Provide the [x, y] coordinate of the cell's center where the given text is located.  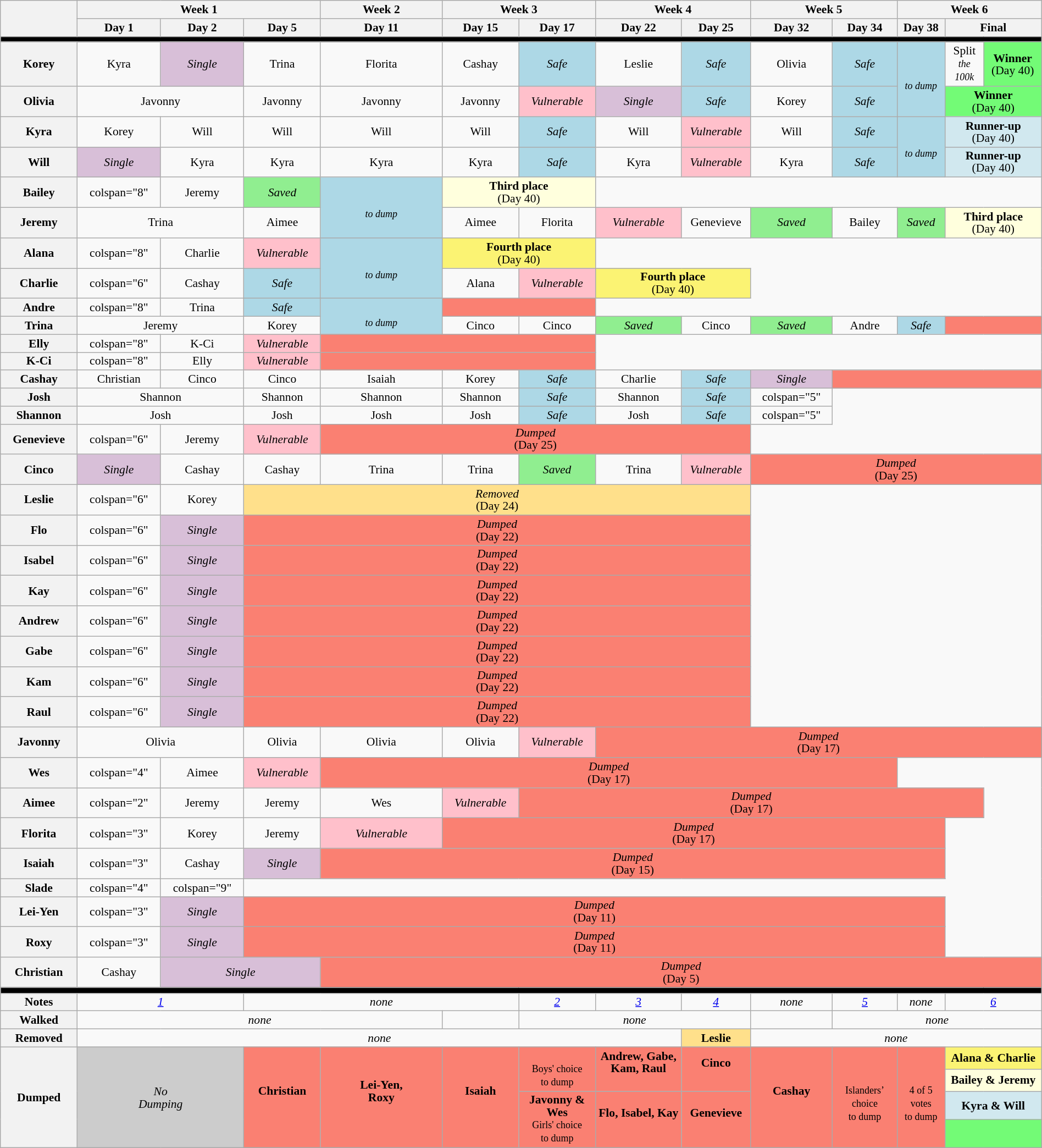
Gabe [39, 651]
2 [557, 1002]
Week 5 [823, 10]
colspan="9" [202, 887]
Day 32 [791, 27]
5 [865, 1002]
Day 11 [381, 27]
Kyra & Will [993, 1106]
Day 1 [119, 27]
Flo, Isabel, Kay [639, 1119]
Bailey & Jeremy [993, 1080]
Day 5 [282, 27]
4 of 5 votesto dump [921, 1097]
Week 1 [199, 10]
Lei-Yen [39, 912]
Javonny & WesGirls' choiceto dump [557, 1119]
Day 34 [865, 27]
Final [993, 27]
Flo [39, 530]
Week 2 [381, 10]
Alana & Charlie [993, 1058]
Week 4 [673, 10]
Andrew, Gabe, Kam, Raul [639, 1069]
1 [160, 1002]
3 [639, 1002]
Day 38 [921, 27]
Slade [39, 887]
Roxy [39, 942]
Islanders’ choiceto dump [865, 1097]
Day 17 [557, 27]
6 [993, 1002]
Day 22 [639, 27]
Raul [39, 713]
Week 6 [969, 10]
colspan="2" [119, 803]
Day 25 [716, 27]
4 [716, 1002]
NoDumping [160, 1097]
Boys' choiceto dump [557, 1069]
Removed [39, 1038]
Notes [39, 1002]
Kay [39, 590]
Dumped (Day 5) [681, 972]
Dumped [39, 1097]
Day 2 [202, 27]
Removed (Day 24) [497, 500]
Week 3 [519, 10]
Kam [39, 682]
Splitthe 100k [964, 65]
Day 15 [480, 27]
Isabel [39, 561]
Walked [39, 1020]
Lei-Yen,Roxy [381, 1097]
Dumped (Day 15) [633, 863]
Andrew [39, 621]
